Find where the given text appears and provide that cell's center as [X, Y] coordinate. 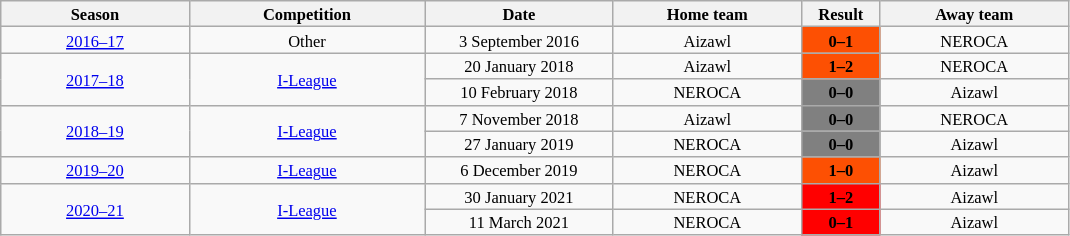
Home team [707, 14]
2016–17 [95, 40]
Date [519, 14]
10 February 2018 [519, 92]
Away team [974, 14]
20 January 2018 [519, 66]
2020–21 [95, 209]
Competition [307, 14]
3 September 2016 [519, 40]
6 December 2019 [519, 170]
11 March 2021 [519, 222]
2019–20 [95, 170]
Season [95, 14]
Other [307, 40]
2018–19 [95, 131]
1–0 [841, 170]
30 January 2021 [519, 196]
7 November 2018 [519, 118]
27 January 2019 [519, 144]
Result [841, 14]
2017–18 [95, 79]
